Locate the cell with the specified text and output its (x, y) center coordinate. 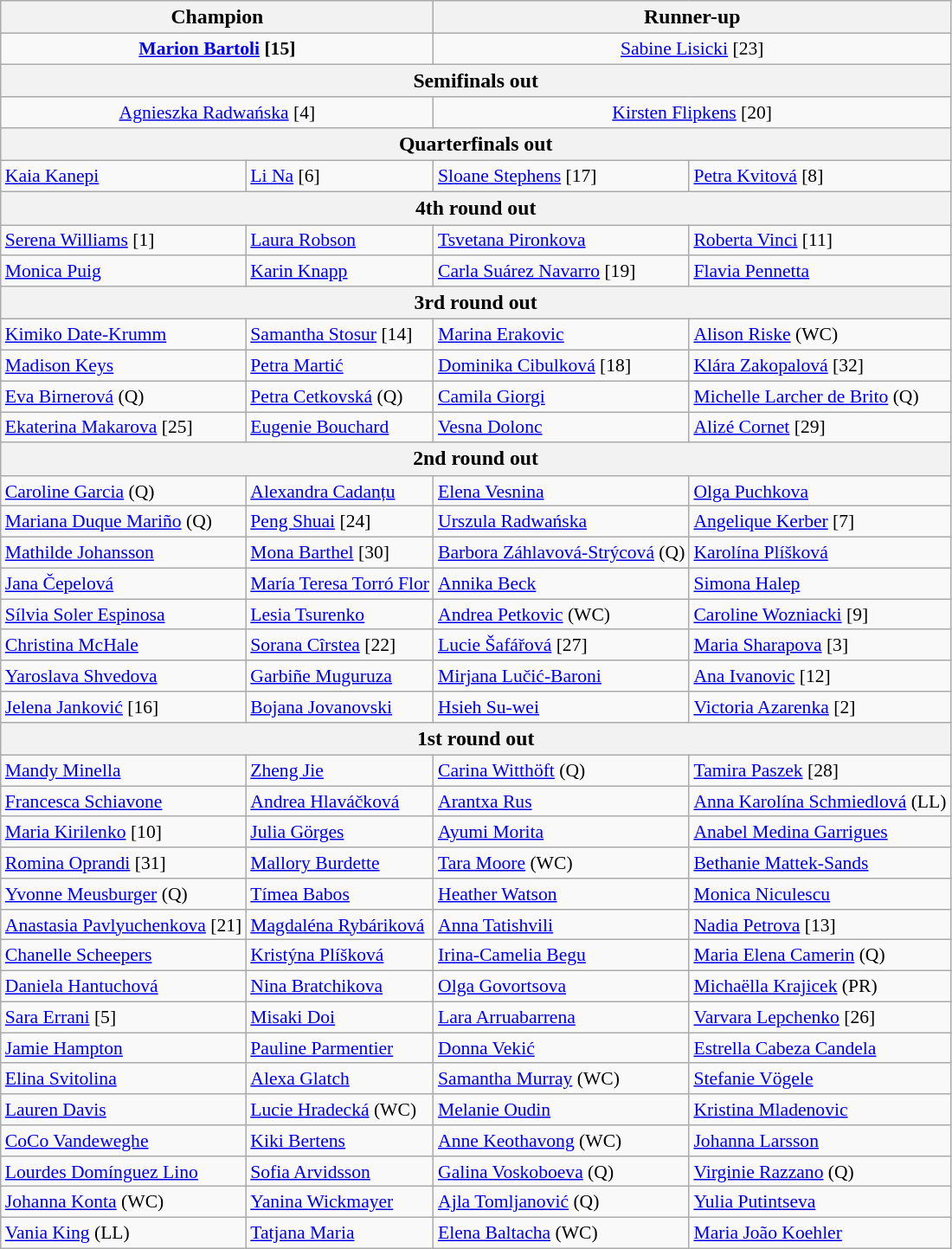
Michaëlla Krajicek (PR) (820, 987)
Karolína Plíšková (820, 553)
Lucie Šafářová [27] (561, 646)
Maria João Koehler (820, 1233)
Sofia Arvidsson (339, 1172)
Melanie Oudin (561, 1110)
Alizé Cornet [29] (820, 428)
Mallory Burdette (339, 863)
Yaroslava Shvedova (124, 676)
Donna Vekić (561, 1048)
Ana Ivanovic [12] (820, 676)
Anna Karolína Schmiedlová (LL) (820, 802)
Andrea Petkovic (WC) (561, 615)
Anastasia Pavlyuchenkova [21] (124, 925)
Varvara Lepchenko [26] (820, 1018)
Alison Riske (WC) (820, 335)
Serena Williams [1] (124, 241)
María Teresa Torró Flor (339, 583)
Roberta Vinci [11] (820, 241)
Nina Bratchikova (339, 987)
Vesna Dolonc (561, 428)
Lesia Tsurenko (339, 615)
Samantha Stosur [14] (339, 335)
Olga Puchkova (820, 492)
Olga Govortsova (561, 987)
Tara Moore (WC) (561, 863)
Tamira Paszek [28] (820, 771)
Nadia Petrova [13] (820, 925)
Petra Kvitová [8] (820, 177)
3rd round out (476, 303)
Jelena Janković [16] (124, 707)
Maria Elena Camerin (Q) (820, 956)
Ekaterina Makarova [25] (124, 428)
Li Na [6] (339, 177)
Peng Shuai [24] (339, 522)
Jamie Hampton (124, 1048)
Laura Robson (339, 241)
Semifinals out (476, 81)
Anabel Medina Garrigues (820, 833)
Francesca Schiavone (124, 802)
Flavia Pennetta (820, 272)
Lara Arruabarrena (561, 1018)
Elina Svitolina (124, 1079)
1st round out (476, 739)
Garbiñe Muguruza (339, 676)
Sloane Stephens [17] (561, 177)
Yulia Putintseva (820, 1202)
Petra Cetkovská (Q) (339, 396)
Johanna Konta (WC) (124, 1202)
Sara Errani [5] (124, 1018)
Chanelle Scheepers (124, 956)
Agnieszka Radwańska [4] (217, 113)
Tatjana Maria (339, 1233)
Vania King (LL) (124, 1233)
Simona Halep (820, 583)
Alexa Glatch (339, 1079)
Kirsten Flipkens [20] (692, 113)
Julia Görges (339, 833)
Petra Martić (339, 366)
Lucie Hradecká (WC) (339, 1110)
Camila Giorgi (561, 396)
Monica Puig (124, 272)
Madison Keys (124, 366)
Eva Birnerová (Q) (124, 396)
Maria Sharapova [3] (820, 646)
Romina Oprandi [31] (124, 863)
Champion (217, 17)
Daniela Hantuchová (124, 987)
Mona Barthel [30] (339, 553)
Yanina Wickmayer (339, 1202)
Irina-Camelia Begu (561, 956)
Kristina Mladenovic (820, 1110)
Arantxa Rus (561, 802)
Eugenie Bouchard (339, 428)
Lauren Davis (124, 1110)
Mariana Duque Mariño (Q) (124, 522)
Anna Tatishvili (561, 925)
Runner-up (692, 17)
2nd round out (476, 460)
Maria Kirilenko [10] (124, 833)
Angelique Kerber [7] (820, 522)
Samantha Murray (WC) (561, 1079)
Kaia Kanepi (124, 177)
Marion Bartoli [15] (217, 49)
Urszula Radwańska (561, 522)
Virginie Razzano (Q) (820, 1172)
Yvonne Meusburger (Q) (124, 894)
Bethanie Mattek-Sands (820, 863)
Tsvetana Pironkova (561, 241)
Monica Niculescu (820, 894)
Hsieh Su-wei (561, 707)
Karin Knapp (339, 272)
Estrella Cabeza Candela (820, 1048)
Christina McHale (124, 646)
Lourdes Domínguez Lino (124, 1172)
Annika Beck (561, 583)
Ayumi Morita (561, 833)
Andrea Hlaváčková (339, 802)
Misaki Doi (339, 1018)
Jana Čepelová (124, 583)
Sorana Cîrstea [22] (339, 646)
Caroline Garcia (Q) (124, 492)
Anne Keothavong (WC) (561, 1141)
Michelle Larcher de Brito (Q) (820, 396)
Mirjana Lučić-Baroni (561, 676)
Barbora Záhlavová-Strýcová (Q) (561, 553)
Sílvia Soler Espinosa (124, 615)
4th round out (476, 209)
Magdaléna Rybáriková (339, 925)
Kimiko Date-Krumm (124, 335)
Dominika Cibulková [18] (561, 366)
Alexandra Cadanțu (339, 492)
Marina Erakovic (561, 335)
Carina Witthöft (Q) (561, 771)
Carla Suárez Navarro [19] (561, 272)
CoCo Vandeweghe (124, 1141)
Stefanie Vögele (820, 1079)
Sabine Lisicki [23] (692, 49)
Zheng Jie (339, 771)
Victoria Azarenka [2] (820, 707)
Elena Baltacha (WC) (561, 1233)
Quarterfinals out (476, 145)
Mathilde Johansson (124, 553)
Ajla Tomljanović (Q) (561, 1202)
Elena Vesnina (561, 492)
Tímea Babos (339, 894)
Johanna Larsson (820, 1141)
Kristýna Plíšková (339, 956)
Bojana Jovanovski (339, 707)
Caroline Wozniacki [9] (820, 615)
Kiki Bertens (339, 1141)
Heather Watson (561, 894)
Mandy Minella (124, 771)
Galina Voskoboeva (Q) (561, 1172)
Pauline Parmentier (339, 1048)
Klára Zakopalová [32] (820, 366)
